Return [x, y] of the center of cell containing provided text 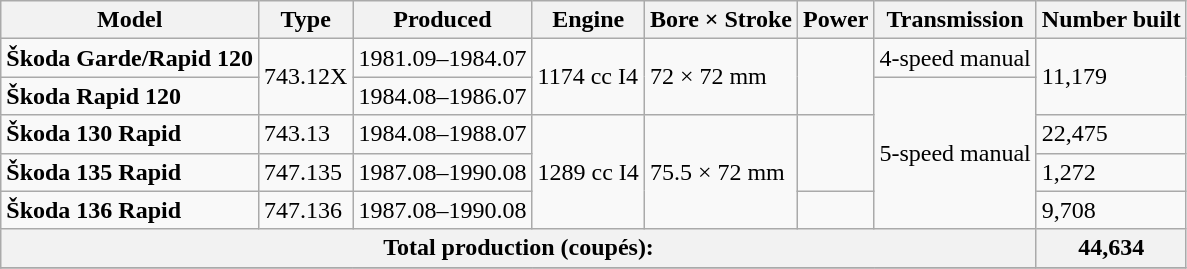
Škoda Garde/Rapid 120 [130, 58]
5-speed manual [955, 153]
72 × 72 mm [720, 77]
1174 cc I4 [588, 77]
Total production (coupés): [519, 248]
Transmission [955, 20]
Škoda 130 Rapid [130, 134]
743.13 [306, 134]
Škoda 136 Rapid [130, 210]
Engine [588, 20]
Type [306, 20]
Bore × Stroke [720, 20]
1981.09–1984.07 [442, 58]
Škoda 135 Rapid [130, 172]
Produced [442, 20]
1289 cc I4 [588, 172]
44,634 [1111, 248]
1984.08–1986.07 [442, 96]
Power [836, 20]
22,475 [1111, 134]
Model [130, 20]
1984.08–1988.07 [442, 134]
1,272 [1111, 172]
743.12X [306, 77]
Škoda Rapid 120 [130, 96]
4-speed manual [955, 58]
11,179 [1111, 77]
9,708 [1111, 210]
75.5 × 72 mm [720, 172]
Number built [1111, 20]
747.136 [306, 210]
747.135 [306, 172]
